Capture the cell that displays the provided text and extract its [x, y] central coordinate. 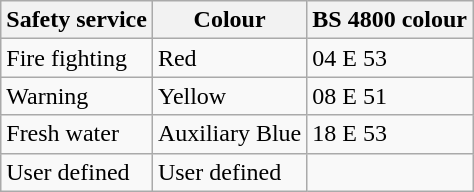
Red [229, 58]
Yellow [229, 96]
18 E 53 [390, 134]
Fresh water [77, 134]
Safety service [77, 20]
Fire fighting [77, 58]
Colour [229, 20]
Warning [77, 96]
BS 4800 colour [390, 20]
08 E 51 [390, 96]
Auxiliary Blue [229, 134]
04 E 53 [390, 58]
